Provide the [x, y] coordinate of the cell's center where the given text is located.  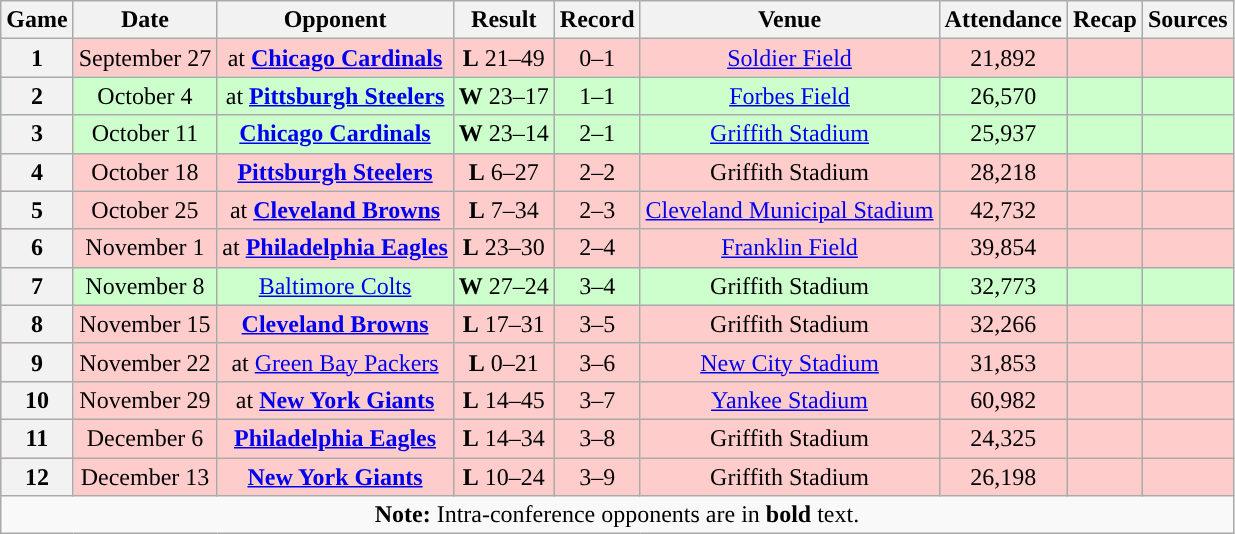
December 13 [145, 477]
L 14–45 [504, 400]
28,218 [1003, 172]
24,325 [1003, 438]
Pittsburgh Steelers [335, 172]
2–1 [597, 134]
3–4 [597, 286]
3 [37, 134]
Franklin Field [790, 248]
at New York Giants [335, 400]
New York Giants [335, 477]
32,773 [1003, 286]
September 27 [145, 58]
9 [37, 362]
October 4 [145, 96]
Recap [1104, 20]
Philadelphia Eagles [335, 438]
L 0–21 [504, 362]
at Philadelphia Eagles [335, 248]
October 11 [145, 134]
5 [37, 210]
2–2 [597, 172]
2–3 [597, 210]
60,982 [1003, 400]
1 [37, 58]
L 14–34 [504, 438]
October 25 [145, 210]
10 [37, 400]
October 18 [145, 172]
31,853 [1003, 362]
at Pittsburgh Steelers [335, 96]
12 [37, 477]
26,198 [1003, 477]
42,732 [1003, 210]
Sources [1188, 20]
November 15 [145, 324]
Opponent [335, 20]
at Chicago Cardinals [335, 58]
2 [37, 96]
Note: Intra-conference opponents are in bold text. [617, 515]
Record [597, 20]
L 6–27 [504, 172]
3–7 [597, 400]
at Cleveland Browns [335, 210]
L 17–31 [504, 324]
Forbes Field [790, 96]
7 [37, 286]
25,937 [1003, 134]
0–1 [597, 58]
L 23–30 [504, 248]
3–8 [597, 438]
3–6 [597, 362]
Chicago Cardinals [335, 134]
W 23–17 [504, 96]
L 7–34 [504, 210]
Yankee Stadium [790, 400]
21,892 [1003, 58]
4 [37, 172]
1–1 [597, 96]
Game [37, 20]
11 [37, 438]
W 23–14 [504, 134]
Venue [790, 20]
2–4 [597, 248]
Soldier Field [790, 58]
3–5 [597, 324]
26,570 [1003, 96]
Cleveland Municipal Stadium [790, 210]
8 [37, 324]
Result [504, 20]
New City Stadium [790, 362]
December 6 [145, 438]
32,266 [1003, 324]
L 21–49 [504, 58]
November 8 [145, 286]
Attendance [1003, 20]
Cleveland Browns [335, 324]
November 1 [145, 248]
November 29 [145, 400]
L 10–24 [504, 477]
W 27–24 [504, 286]
November 22 [145, 362]
Baltimore Colts [335, 286]
Date [145, 20]
3–9 [597, 477]
39,854 [1003, 248]
at Green Bay Packers [335, 362]
6 [37, 248]
